Scan for the cell matching the given text and deliver its [X, Y] coordinate at center. 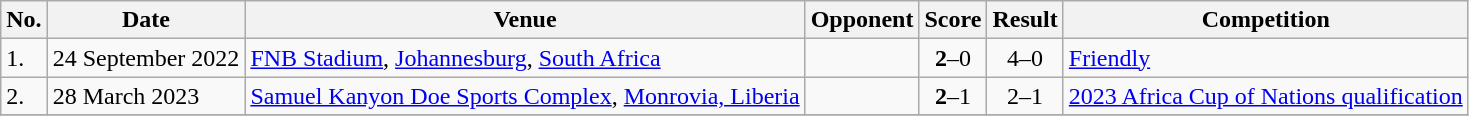
Friendly [1266, 58]
4–0 [1025, 58]
Result [1025, 20]
2. [24, 96]
1. [24, 58]
Opponent [862, 20]
2023 Africa Cup of Nations qualification [1266, 96]
Venue [525, 20]
28 March 2023 [146, 96]
Date [146, 20]
24 September 2022 [146, 58]
Competition [1266, 20]
Samuel Kanyon Doe Sports Complex, Monrovia, Liberia [525, 96]
FNB Stadium, Johannesburg, South Africa [525, 58]
2–0 [953, 58]
No. [24, 20]
Score [953, 20]
